Return the [x, y] coordinate for the center point of the cell that contains the specified text.  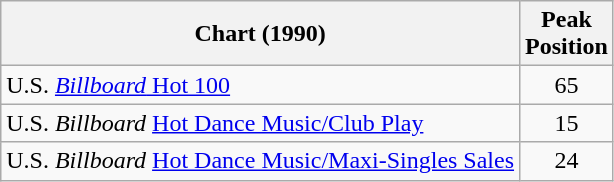
U.S. Billboard Hot 100 [260, 85]
24 [567, 161]
Chart (1990) [260, 34]
U.S. Billboard Hot Dance Music/Club Play [260, 123]
15 [567, 123]
PeakPosition [567, 34]
65 [567, 85]
U.S. Billboard Hot Dance Music/Maxi-Singles Sales [260, 161]
